From the cell containing the given text, extract its center point as [X, Y] coordinate. 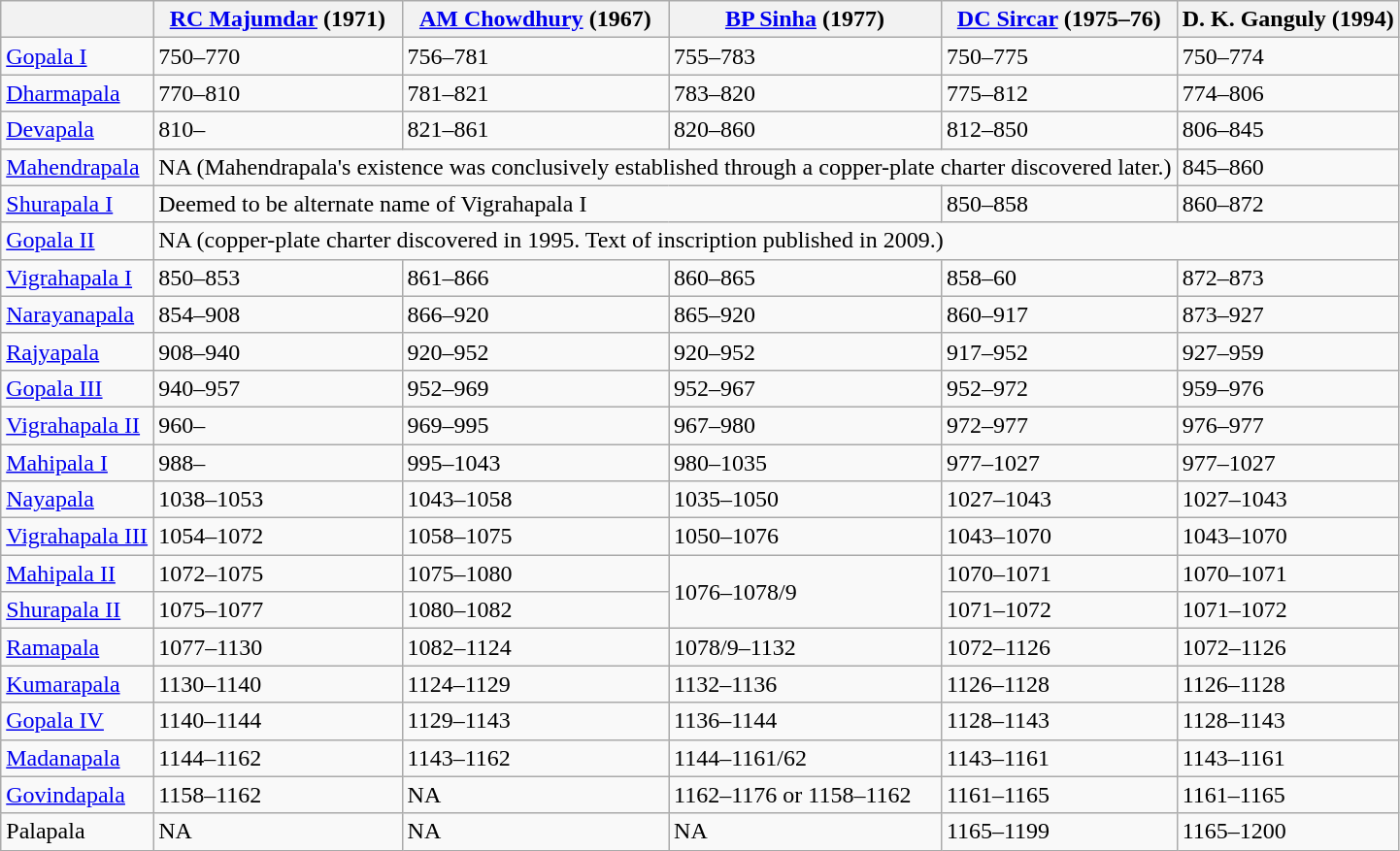
1054–1072 [278, 537]
960– [278, 425]
NA (copper-plate charter discovered in 1995. Text of inscription published in 2009.) [777, 241]
1072–1075 [278, 573]
1132–1136 [806, 684]
860–917 [1058, 314]
Dharmapala [78, 93]
Madanapala [78, 758]
980–1035 [806, 463]
Vigrahapala I [78, 278]
1082–1124 [535, 647]
Nayapala [78, 500]
873–927 [1287, 314]
Rajyapala [78, 351]
1075–1077 [278, 610]
774–806 [1287, 93]
783–820 [806, 93]
872–873 [1287, 278]
781–821 [535, 93]
Gopala III [78, 388]
860–872 [1287, 204]
770–810 [278, 93]
Devapala [78, 130]
Mahipala II [78, 573]
850–858 [1058, 204]
AM Chowdhury (1967) [535, 19]
Mahipala I [78, 463]
Gopala I [78, 56]
969–995 [535, 425]
810– [278, 130]
952–967 [806, 388]
750–770 [278, 56]
Vigrahapala III [78, 537]
750–774 [1287, 56]
967–980 [806, 425]
1124–1129 [535, 684]
1144–1161/62 [806, 758]
1043–1058 [535, 500]
Ramapala [78, 647]
1080–1082 [535, 610]
1075–1080 [535, 573]
Deemed to be alternate name of Vigrahapala I [548, 204]
1165–1199 [1058, 832]
821–861 [535, 130]
Kumarapala [78, 684]
1035–1050 [806, 500]
812–850 [1058, 130]
Mahendrapala [78, 167]
972–977 [1058, 425]
820–860 [806, 130]
861–866 [535, 278]
1077–1130 [278, 647]
1050–1076 [806, 537]
Govindapala [78, 795]
854–908 [278, 314]
1140–1144 [278, 721]
1165–1200 [1287, 832]
1130–1140 [278, 684]
775–812 [1058, 93]
1038–1053 [278, 500]
Vigrahapala II [78, 425]
995–1043 [535, 463]
976–977 [1287, 425]
908–940 [278, 351]
1158–1162 [278, 795]
756–781 [535, 56]
1162–1176 or 1158–1162 [806, 795]
1136–1144 [806, 721]
Narayanapala [78, 314]
988– [278, 463]
940–957 [278, 388]
1058–1075 [535, 537]
1076–1078/9 [806, 592]
D. K. Ganguly (1994) [1287, 19]
755–783 [806, 56]
1078/9–1132 [806, 647]
Shurapala I [78, 204]
959–976 [1287, 388]
952–969 [535, 388]
865–920 [806, 314]
1143–1162 [535, 758]
1144–1162 [278, 758]
Gopala II [78, 241]
DC Sircar (1975–76) [1058, 19]
750–775 [1058, 56]
BP Sinha (1977) [806, 19]
Palapala [78, 832]
860–865 [806, 278]
Gopala IV [78, 721]
927–959 [1287, 351]
866–920 [535, 314]
Shurapala II [78, 610]
NA (Mahendrapala's existence was conclusively established through a copper-plate charter discovered later.) [665, 167]
858–60 [1058, 278]
952–972 [1058, 388]
917–952 [1058, 351]
850–853 [278, 278]
806–845 [1287, 130]
1129–1143 [535, 721]
RC Majumdar (1971) [278, 19]
845–860 [1287, 167]
